Locate the cell with the specified text and output its (x, y) center coordinate. 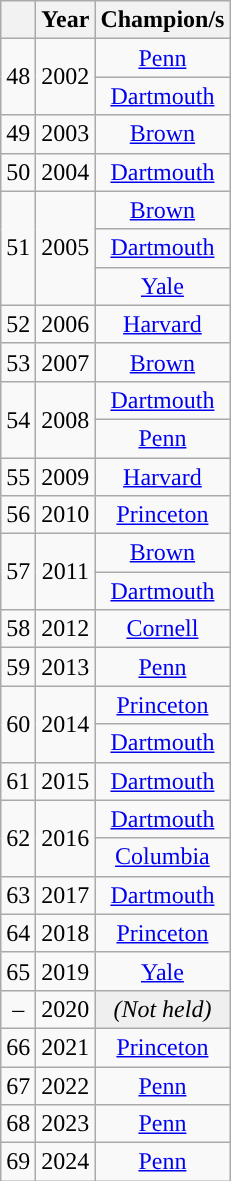
2010 (66, 515)
2023 (66, 1124)
2022 (66, 1085)
56 (18, 515)
2017 (66, 895)
2019 (66, 971)
53 (18, 362)
Champion/s (162, 20)
Columbia (162, 857)
Cornell (162, 629)
2020 (66, 1009)
68 (18, 1124)
2014 (66, 724)
2003 (66, 134)
50 (18, 172)
51 (18, 248)
65 (18, 971)
2008 (66, 419)
2018 (66, 933)
62 (18, 838)
– (18, 1009)
54 (18, 419)
67 (18, 1085)
59 (18, 667)
2005 (66, 248)
2021 (66, 1047)
57 (18, 572)
64 (18, 933)
2012 (66, 629)
2006 (66, 324)
55 (18, 477)
61 (18, 781)
58 (18, 629)
49 (18, 134)
2015 (66, 781)
69 (18, 1162)
63 (18, 895)
2013 (66, 667)
Year (66, 20)
2009 (66, 477)
2002 (66, 77)
2024 (66, 1162)
(Not held) (162, 1009)
2007 (66, 362)
66 (18, 1047)
60 (18, 724)
2011 (66, 572)
52 (18, 324)
48 (18, 77)
2004 (66, 172)
2016 (66, 838)
